Extract the [x, y] coordinate from the center of the cell holding the provided text.  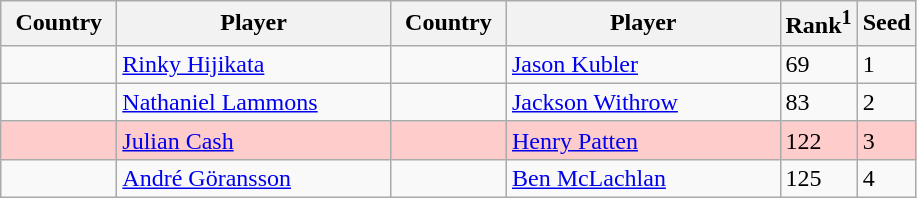
122 [818, 140]
Jason Kubler [643, 64]
2 [886, 102]
1 [886, 64]
Julian Cash [254, 140]
Seed [886, 24]
125 [818, 178]
4 [886, 178]
André Göransson [254, 178]
69 [818, 64]
Rank1 [818, 24]
Rinky Hijikata [254, 64]
Nathaniel Lammons [254, 102]
3 [886, 140]
83 [818, 102]
Jackson Withrow [643, 102]
Ben McLachlan [643, 178]
Henry Patten [643, 140]
